Output the [X, Y] coordinate of the center of the cell containing the given text.  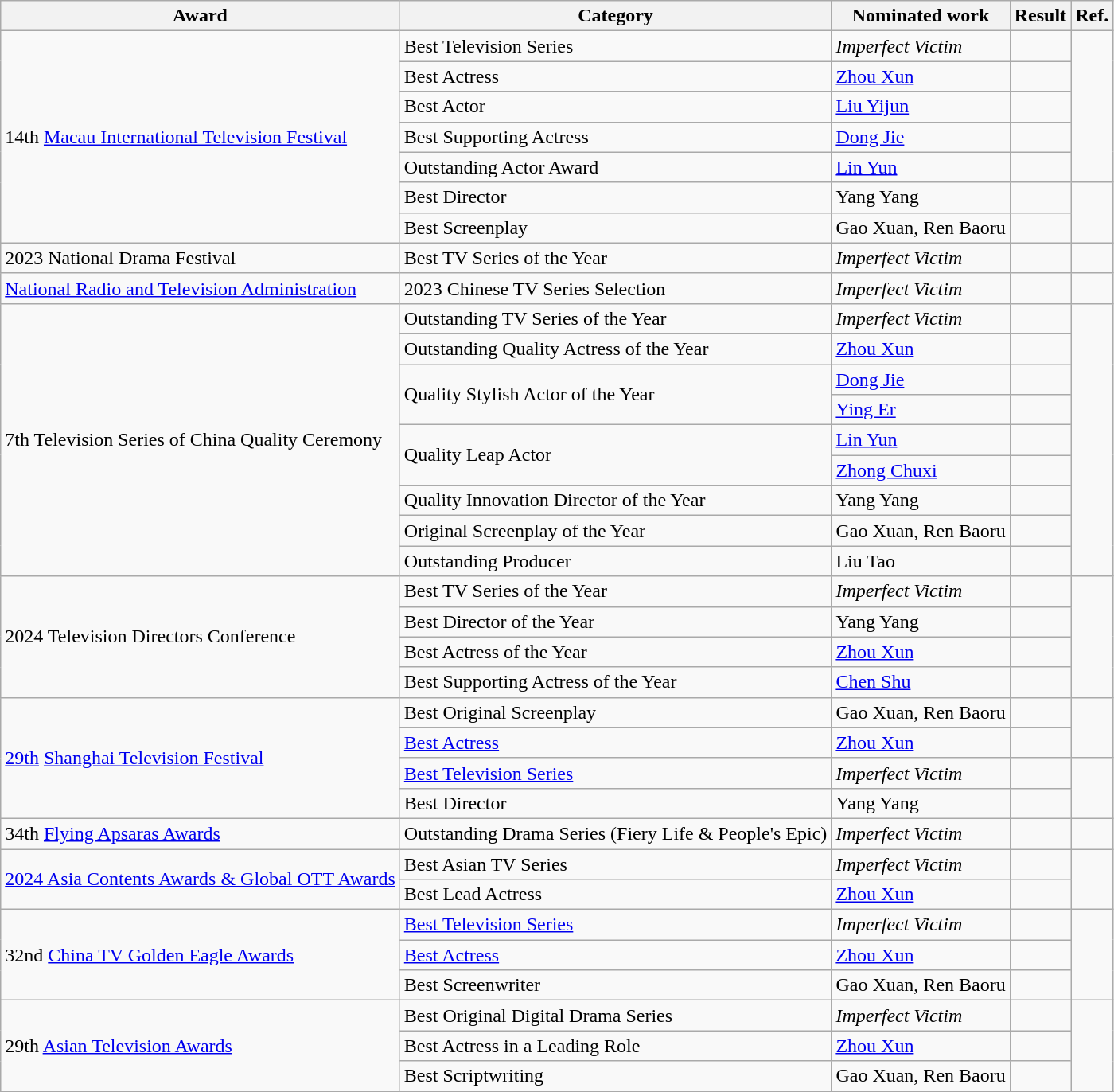
Original Screenplay of the Year [616, 531]
Zhong Chuxi [921, 470]
Category [616, 16]
Best Scriptwriting [616, 1076]
Liu Tao [921, 561]
Outstanding Actor Award [616, 167]
Outstanding Drama Series (Fiery Life & People's Epic) [616, 833]
Best Actor [616, 107]
Best Original Digital Drama Series [616, 1016]
Outstanding TV Series of the Year [616, 318]
Outstanding Quality Actress of the Year [616, 349]
Quality Leap Actor [616, 455]
29th Shanghai Television Festival [201, 758]
Best Asian TV Series [616, 864]
Best Screenwriter [616, 985]
2023 National Drama Festival [201, 258]
14th Macau International Television Festival [201, 137]
Best Original Screenplay [616, 712]
2023 Chinese TV Series Selection [616, 288]
Best Screenplay [616, 228]
7th Television Series of China Quality Ceremony [201, 439]
2024 Asia Contents Awards & Global OTT Awards [201, 879]
Outstanding Producer [616, 561]
32nd China TV Golden Eagle Awards [201, 955]
National Radio and Television Administration [201, 288]
Best Lead Actress [616, 895]
Liu Yijun [921, 107]
Best Supporting Actress of the Year [616, 682]
Ying Er [921, 410]
Quality Innovation Director of the Year [616, 501]
29th Asian Television Awards [201, 1046]
Best Supporting Actress [616, 137]
Result [1040, 16]
Best Director of the Year [616, 622]
Best Actress of the Year [616, 652]
Award [201, 16]
Quality Stylish Actor of the Year [616, 395]
Best Actress in a Leading Role [616, 1046]
2024 Television Directors Conference [201, 637]
Nominated work [921, 16]
34th Flying Apsaras Awards [201, 833]
Ref. [1092, 16]
Chen Shu [921, 682]
